Locate the cell with the specified text and output its [x, y] center coordinate. 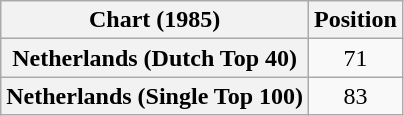
71 [356, 58]
Netherlands (Dutch Top 40) [155, 58]
83 [356, 96]
Position [356, 20]
Netherlands (Single Top 100) [155, 96]
Chart (1985) [155, 20]
